Return the [X, Y] coordinate for the center point of the cell that contains the specified text.  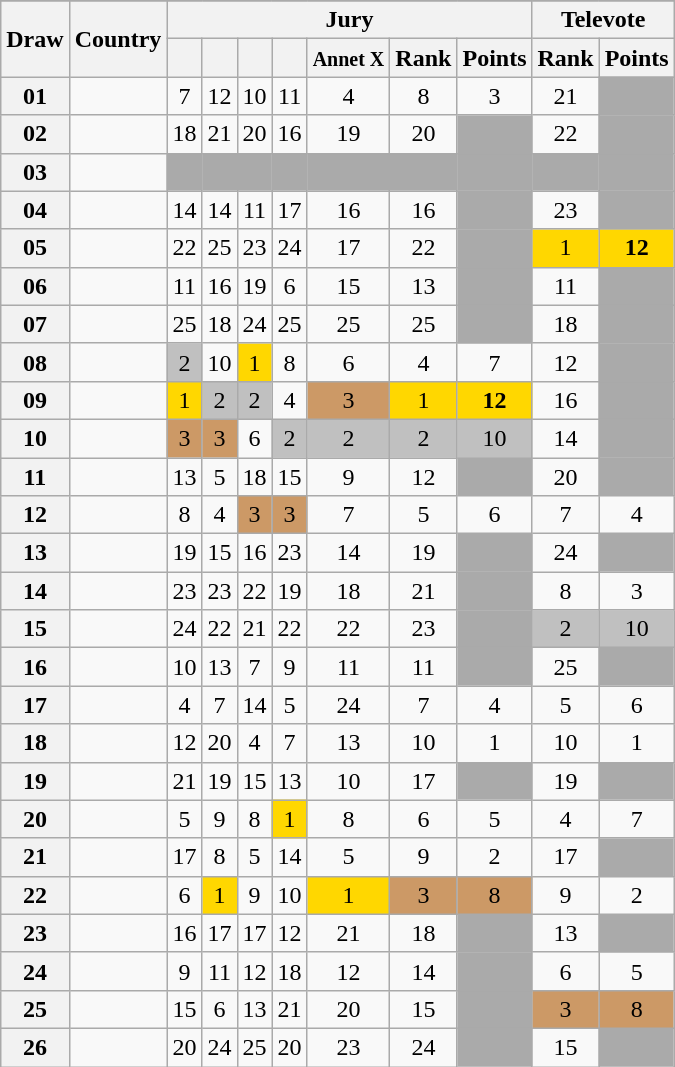
Draw [35, 39]
05 [35, 248]
08 [35, 362]
06 [35, 286]
Jury [350, 20]
09 [35, 400]
Country [118, 39]
Annet X [348, 58]
Televote [603, 20]
02 [35, 134]
07 [35, 324]
03 [35, 172]
26 [35, 1047]
01 [35, 96]
04 [35, 210]
